For the text-containing cell, return its midpoint in [x, y] coordinate format. 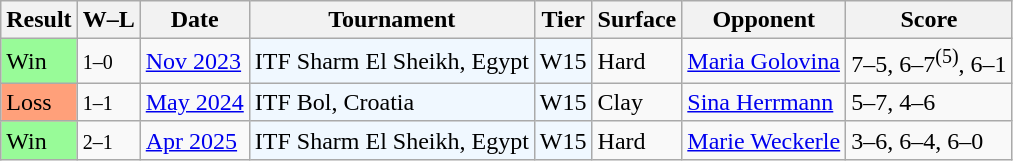
Date [194, 20]
Apr 2025 [194, 140]
1–1 [108, 102]
Tournament [392, 20]
5–7, 4–6 [929, 102]
Opponent [764, 20]
Maria Golovina [764, 62]
1–0 [108, 62]
Result [39, 20]
May 2024 [194, 102]
Tier [563, 20]
Marie Weckerle [764, 140]
7–5, 6–7(5), 6–1 [929, 62]
Surface [637, 20]
Nov 2023 [194, 62]
ITF Bol, Croatia [392, 102]
Score [929, 20]
3–6, 6–4, 6–0 [929, 140]
Sina Herrmann [764, 102]
Loss [39, 102]
W–L [108, 20]
2–1 [108, 140]
Clay [637, 102]
